From the cell containing the given text, extract its center point as [X, Y] coordinate. 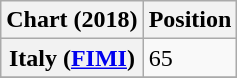
Chart (2018) [72, 20]
Italy (FIMI) [72, 58]
Position [190, 20]
65 [190, 58]
